Determine the (X, Y) coordinate at the center of the cell enclosing the given text.  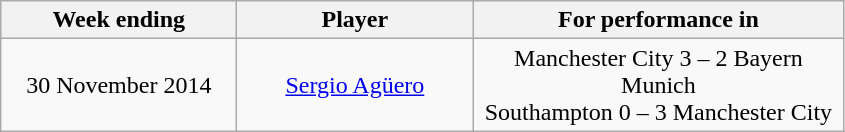
For performance in (658, 20)
Week ending (119, 20)
Player (355, 20)
Manchester City 3 – 2 Bayern MunichSouthampton 0 – 3 Manchester City (658, 85)
30 November 2014 (119, 85)
Sergio Agüero (355, 85)
